Search for the cell housing the specified text and yield its [X, Y] center coordinate. 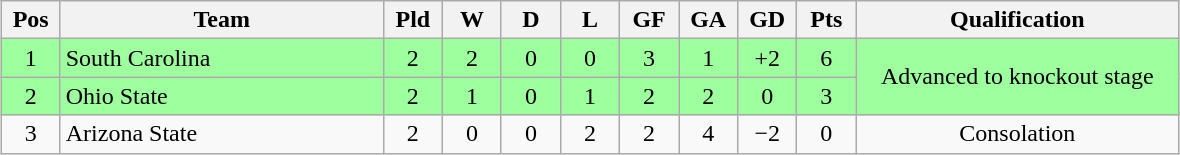
GD [768, 20]
GA [708, 20]
Advanced to knockout stage [1018, 77]
Qualification [1018, 20]
6 [826, 58]
Team [222, 20]
−2 [768, 134]
Consolation [1018, 134]
Arizona State [222, 134]
Pts [826, 20]
D [530, 20]
Ohio State [222, 96]
Pld [412, 20]
L [590, 20]
South Carolina [222, 58]
W [472, 20]
Pos [30, 20]
GF [650, 20]
4 [708, 134]
+2 [768, 58]
